Output the (x, y) coordinate of the center of the cell containing the given text.  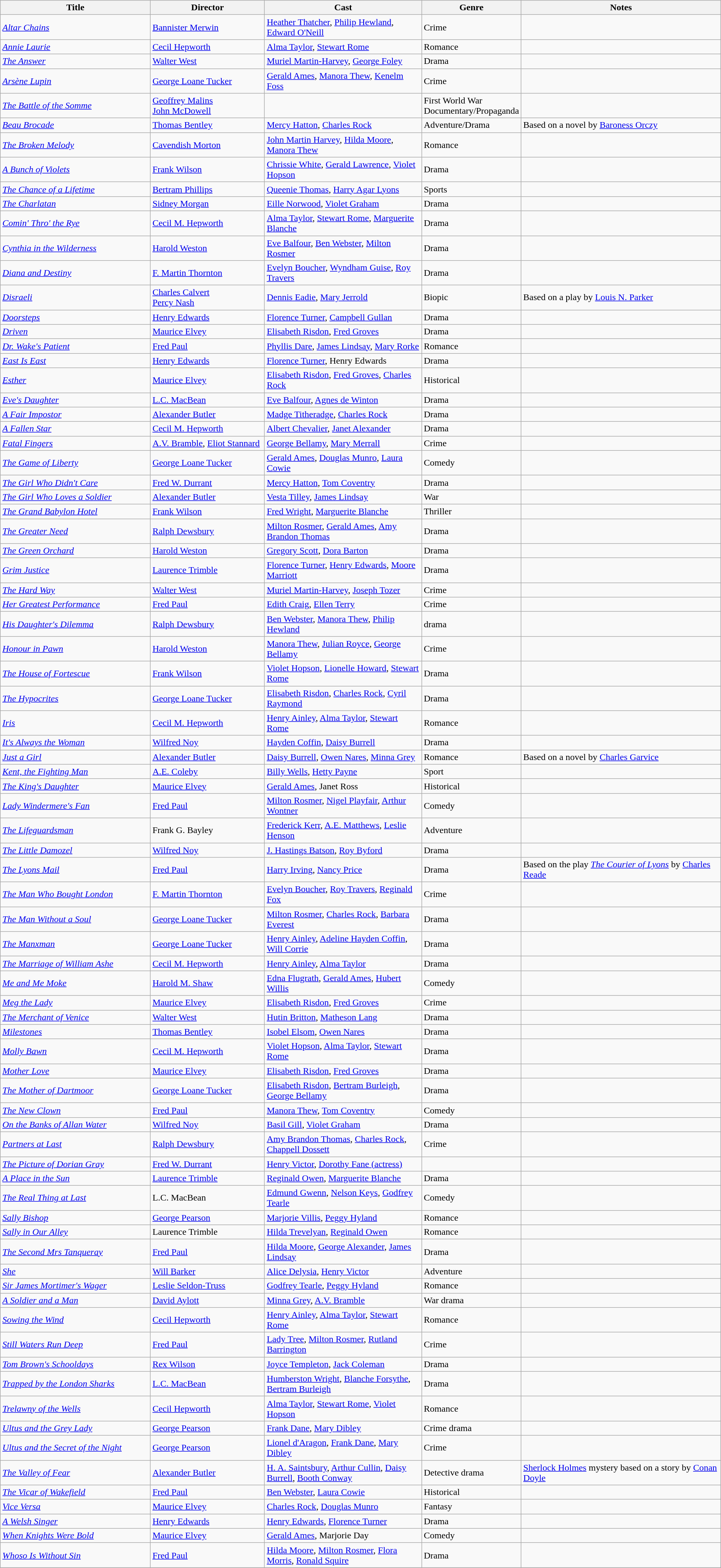
Adventure/Drama (472, 125)
Hutin Britton, Matheson Lang (343, 1017)
Gerald Ames, Manora Thew, Kenelm Foss (343, 81)
Sally in Our Alley (75, 1232)
East Is East (75, 361)
Ben Webster, Manora Thew, Philip Hewland (343, 624)
The Picture of Dorian Gray (75, 1164)
Amy Brandon Thomas, Charles Rock, Chappell Dossett (343, 1144)
Sidney Morgan (208, 204)
Alma Taylor, Stewart Rome, Violet Hopson (343, 1408)
Dennis Eadie, Mary Jerrold (343, 297)
The Green Orchard (75, 551)
Cavendish Morton (208, 145)
Billy Wells, Hetty Payne (343, 771)
Hilda Moore, George Alexander, James Lindsay (343, 1252)
Eve Balfour, Agnes de Winton (343, 400)
Me and Me Moke (75, 983)
Detective drama (472, 1472)
The Hard Way (75, 590)
Gerald Ames, Douglas Munro, Laura Cowie (343, 463)
Henry Victor, Dorothy Fane (actress) (343, 1164)
Driven (75, 332)
Doorsteps (75, 317)
Based on a play by Louis N. Parker (621, 297)
Elisabeth Risdon, Charles Rock, Cyril Raymond (343, 698)
Geoffrey MalinsJohn McDowell (208, 106)
Esther (75, 380)
Frank G. Bayley (208, 830)
Heather Thatcher, Philip Hewland, Edward O'Neill (343, 27)
Sally Bishop (75, 1218)
drama (472, 624)
Edmund Gwenn, Nelson Keys, Godfrey Tearle (343, 1198)
Mercy Hatton, Tom Coventry (343, 482)
Her Greatest Performance (75, 604)
Partners at Last (75, 1144)
The Valley of Fear (75, 1472)
Based on a novel by Charles Garvice (621, 757)
Alice Delysia, Henry Victor (343, 1271)
Charles Calvert Percy Nash (208, 297)
Eve Balfour, Ben Webster, Milton Rosmer (343, 248)
Phyllis Dare, James Lindsay, Mary Rorke (343, 346)
Gregory Scott, Dora Barton (343, 551)
Evelyn Boucher, Roy Travers, Reginald Fox (343, 895)
Just a Girl (75, 757)
The New Clown (75, 1110)
The Answer (75, 61)
His Daughter's Dilemma (75, 624)
Lady Tree, Milton Rosmer, Rutland Barrington (343, 1344)
Violet Hopson, Alma Taylor, Stewart Rome (343, 1051)
Henry Ainley, Adeline Hayden Coffin, Will Corrie (343, 944)
J. Hastings Batson, Roy Byford (343, 850)
Beau Brocade (75, 125)
Lady Windermere's Fan (75, 806)
Diana and Destiny (75, 273)
Mercy Hatton, Charles Rock (343, 125)
Florence Turner, Henry Edwards, Moore Marriott (343, 571)
Honour in Pawn (75, 649)
A Welsh Singer (75, 1521)
Biopic (472, 297)
A Bunch of Violets (75, 170)
Bertram Phillips (208, 189)
War (472, 497)
Mother Love (75, 1071)
Muriel Martin-Harvey, Joseph Tozer (343, 590)
The House of Fortescue (75, 673)
Sports (472, 189)
Molly Bawn (75, 1051)
The Little Damozel (75, 850)
Isobel Elsom, Owen Nares (343, 1032)
Hilda Moore, Milton Rosmer, Flora Morris, Ronald Squire (343, 1555)
The Lifeguardsman (75, 830)
Alma Taylor, Stewart Rome (343, 47)
Florence Turner, Campbell Gullan (343, 317)
When Knights Were Bold (75, 1536)
Basil Gill, Violet Graham (343, 1124)
Edna Flugrath, Gerald Ames, Hubert Willis (343, 983)
Based on the play The Courier of Lyons by Charles Reade (621, 870)
Florence Turner, Henry Edwards (343, 361)
Sir James Mortimer's Wager (75, 1286)
Altar Chains (75, 27)
Comin' Thro' the Rye (75, 223)
Fatal Fingers (75, 443)
The Real Thing at Last (75, 1198)
A Fallen Star (75, 429)
Harry Irving, Nancy Price (343, 870)
Gerald Ames, Janet Ross (343, 786)
Kent, the Fighting Man (75, 771)
Marjorie Villis, Peggy Hyland (343, 1218)
The Chance of a Lifetime (75, 189)
Vesta Tilley, James Lindsay (343, 497)
Meg the Lady (75, 1003)
A Soldier and a Man (75, 1300)
The Man Without a Soul (75, 919)
She (75, 1271)
Fantasy (472, 1507)
Director (208, 8)
Based on a novel by Baroness Orczy (621, 125)
Grim Justice (75, 571)
Cynthia in the Wilderness (75, 248)
Harold M. Shaw (208, 983)
Whoso Is Without Sin (75, 1555)
The Mother of Dartmoor (75, 1090)
Milton Rosmer, Gerald Ames, Amy Brandon Thomas (343, 531)
Disraeli (75, 297)
Frederick Kerr, A.E. Matthews, Leslie Henson (343, 830)
The Manxman (75, 944)
On the Banks of Allan Water (75, 1124)
A.V. Bramble, Eliot Stannard (208, 443)
Edith Craig, Ellen Terry (343, 604)
Eille Norwood, Violet Graham (343, 204)
Hayden Coffin, Daisy Burrell (343, 743)
Iris (75, 723)
Henry Edwards, Florence Turner (343, 1521)
Chrissie White, Gerald Lawrence, Violet Hopson (343, 170)
The King's Daughter (75, 786)
Thriller (472, 511)
Will Barker (208, 1271)
Fred Wright, Marguerite Blanche (343, 511)
Sowing the Wind (75, 1320)
Godfrey Tearle, Peggy Hyland (343, 1286)
Humberston Wright, Blanche Forsythe, Bertram Burleigh (343, 1384)
The Broken Melody (75, 145)
It's Always the Woman (75, 743)
Queenie Thomas, Harry Agar Lyons (343, 189)
Madge Titheradge, Charles Rock (343, 414)
John Martin Harvey, Hilda Moore, Manora Thew (343, 145)
A Fair Impostor (75, 414)
The Marriage of William Ashe (75, 964)
Albert Chevalier, Janet Alexander (343, 429)
War drama (472, 1300)
Rex Wilson (208, 1364)
Daisy Burrell, Owen Nares, Minna Grey (343, 757)
Elisabeth Risdon, Bertram Burleigh, George Bellamy (343, 1090)
Joyce Templeton, Jack Coleman (343, 1364)
Minna Grey, A.V. Bramble (343, 1300)
The Battle of the Somme (75, 106)
Ben Webster, Laura Cowie (343, 1492)
Ultus and the Secret of the Night (75, 1448)
Frank Dane, Mary Dibley (343, 1428)
The Vicar of Wakefield (75, 1492)
Sherlock Holmes mystery based on a story by Conan Doyle (621, 1472)
A Place in the Sun (75, 1178)
Sport (472, 771)
The Game of Liberty (75, 463)
Still Waters Run Deep (75, 1344)
George Bellamy, Mary Merrall (343, 443)
Hilda Trevelyan, Reginald Owen (343, 1232)
Evelyn Boucher, Wyndham Guise, Roy Travers (343, 273)
Title (75, 8)
Milton Rosmer, Nigel Playfair, Arthur Wontner (343, 806)
The Second Mrs Tanqueray (75, 1252)
The Greater Need (75, 531)
Vice Versa (75, 1507)
Trelawny of the Wells (75, 1408)
Gerald Ames, Marjorie Day (343, 1536)
Ultus and the Grey Lady (75, 1428)
Trapped by the London Sharks (75, 1384)
H. A. Saintsbury, Arthur Cullin, Daisy Burrell, Booth Conway (343, 1472)
The Hypocrites (75, 698)
Manora Thew, Tom Coventry (343, 1110)
Dr. Wake's Patient (75, 346)
Elisabeth Risdon, Fred Groves, Charles Rock (343, 380)
The Merchant of Venice (75, 1017)
First World War Documentary/Propaganda (472, 106)
Crime drama (472, 1428)
Charles Rock, Douglas Munro (343, 1507)
Tom Brown's Schooldays (75, 1364)
The Man Who Bought London (75, 895)
Alma Taylor, Stewart Rome, Marguerite Blanche (343, 223)
Eve's Daughter (75, 400)
The Lyons Mail (75, 870)
Annie Laurie (75, 47)
Violet Hopson, Lionelle Howard, Stewart Rome (343, 673)
Milestones (75, 1032)
Manora Thew, Julian Royce, George Bellamy (343, 649)
Henry Ainley, Alma Taylor (343, 964)
Reginald Owen, Marguerite Blanche (343, 1178)
Muriel Martin-Harvey, George Foley (343, 61)
Leslie Seldon-Truss (208, 1286)
Bannister Merwin (208, 27)
The Grand Babylon Hotel (75, 511)
Notes (621, 8)
Genre (472, 8)
David Aylott (208, 1300)
The Girl Who Loves a Soldier (75, 497)
A.E. Coleby (208, 771)
The Charlatan (75, 204)
Lionel d'Aragon, Frank Dane, Mary Dibley (343, 1448)
The Girl Who Didn't Care (75, 482)
Arsène Lupin (75, 81)
Milton Rosmer, Charles Rock, Barbara Everest (343, 919)
Cast (343, 8)
